Output the (x, y) coordinate of the center of the cell containing the given text.  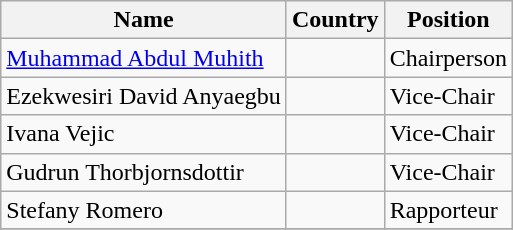
Stefany Romero (144, 210)
Muhammad Abdul Muhith (144, 58)
Position (448, 20)
Ivana Vejic (144, 134)
Rapporteur (448, 210)
Country (335, 20)
Name (144, 20)
Chairperson (448, 58)
Gudrun Thorbjornsdottir (144, 172)
Ezekwesiri David Anyaegbu (144, 96)
